Output the [X, Y] coordinate of the center of the cell containing the given text.  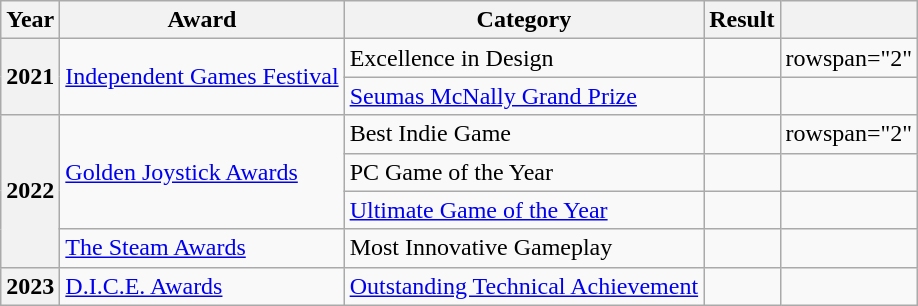
Golden Joystick Awards [202, 172]
Seumas McNally Grand Prize [524, 96]
Outstanding Technical Achievement [524, 286]
2022 [30, 191]
The Steam Awards [202, 248]
Independent Games Festival [202, 77]
2023 [30, 286]
PC Game of the Year [524, 172]
Award [202, 20]
Result [742, 20]
Category [524, 20]
Excellence in Design [524, 58]
2021 [30, 77]
Best Indie Game [524, 134]
Ultimate Game of the Year [524, 210]
Most Innovative Gameplay [524, 248]
D.I.C.E. Awards [202, 286]
Year [30, 20]
